Capture the cell that displays the provided text and extract its [x, y] central coordinate. 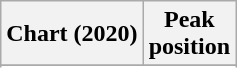
Chart (2020) [72, 34]
Peakposition [189, 34]
